Provide the [x, y] coordinate of the cell's center where the given text is located.  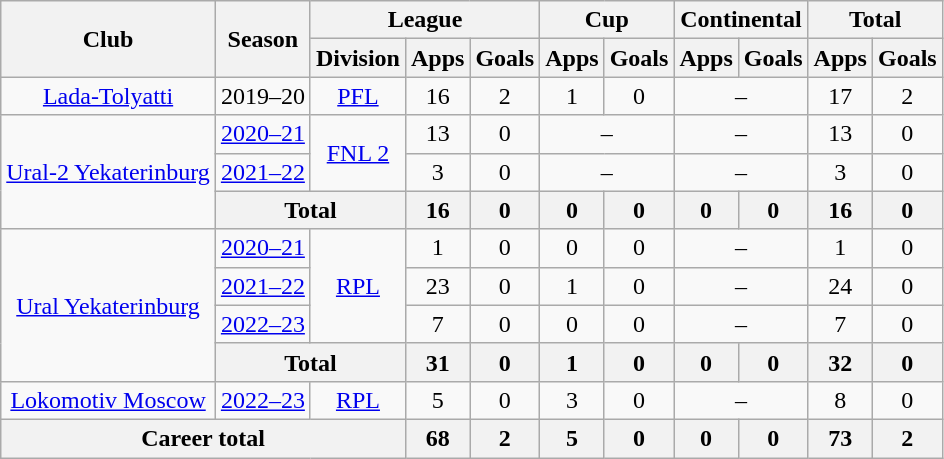
31 [437, 362]
17 [840, 96]
Lada-Tolyatti [108, 96]
32 [840, 362]
73 [840, 438]
Season [262, 39]
23 [437, 286]
Lokomotiv Moscow [108, 400]
8 [840, 400]
Continental [741, 20]
PFL [358, 96]
68 [437, 438]
Ural-2 Yekaterinburg [108, 172]
Division [358, 58]
League [424, 20]
2019–20 [262, 96]
Club [108, 39]
Career total [204, 438]
Cup [607, 20]
FNL 2 [358, 153]
24 [840, 286]
Ural Yekaterinburg [108, 305]
